Capture the cell that displays the provided text and extract its (x, y) central coordinate. 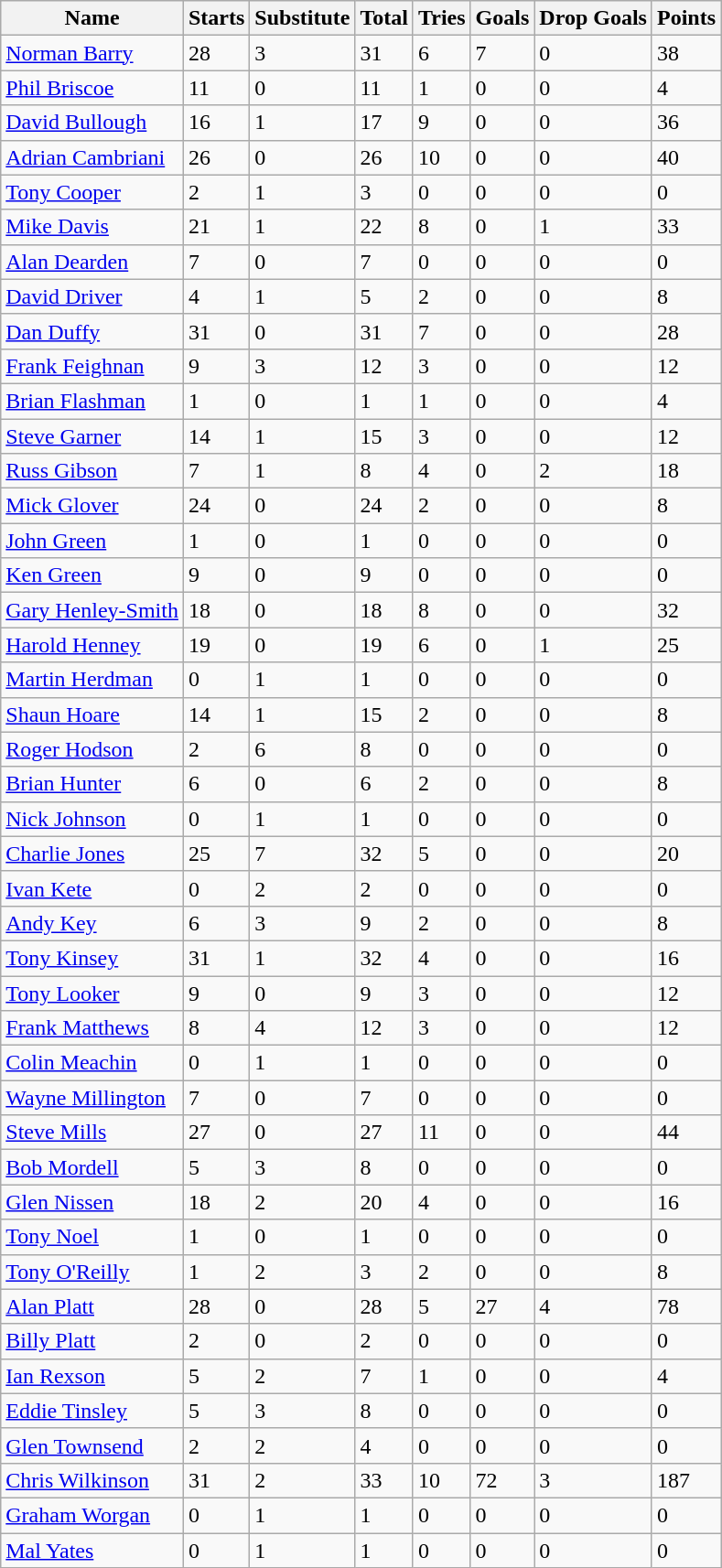
Shaun Hoare (92, 714)
Dan Duffy (92, 331)
Frank Feighnan (92, 366)
Tony O'Reilly (92, 1272)
Brian Hunter (92, 784)
Name (92, 18)
Billy Platt (92, 1341)
David Driver (92, 296)
Ivan Kete (92, 888)
Mike Davis (92, 227)
44 (686, 1133)
72 (502, 1480)
Alan Dearden (92, 262)
Points (686, 18)
22 (384, 227)
Nick Johnson (92, 819)
Norman Barry (92, 53)
Brian Flashman (92, 401)
Tries (441, 18)
John Green (92, 541)
Alan Platt (92, 1306)
Tony Looker (92, 993)
Colin Meachin (92, 1063)
Eddie Tinsley (92, 1411)
Steve Mills (92, 1133)
Charlie Jones (92, 854)
Chris Wilkinson (92, 1480)
Mick Glover (92, 506)
Substitute (302, 18)
Harold Henney (92, 645)
Martin Herdman (92, 680)
40 (686, 157)
Bob Mordell (92, 1167)
Roger Hodson (92, 749)
Glen Townsend (92, 1445)
Wayne Millington (92, 1098)
Frank Matthews (92, 1028)
Graham Worgan (92, 1515)
Ian Rexson (92, 1376)
38 (686, 53)
Starts (216, 18)
Ken Green (92, 575)
Drop Goals (593, 18)
Goals (502, 18)
187 (686, 1480)
Tony Kinsey (92, 958)
David Bullough (92, 123)
36 (686, 123)
Mal Yates (92, 1551)
Total (384, 18)
17 (384, 123)
Andy Key (92, 923)
Adrian Cambriani (92, 157)
Tony Cooper (92, 192)
Tony Noel (92, 1237)
Russ Gibson (92, 471)
Phil Briscoe (92, 88)
78 (686, 1306)
Gary Henley-Smith (92, 610)
21 (216, 227)
Glen Nissen (92, 1202)
Steve Garner (92, 436)
